Extract the (X, Y) coordinate from the center of the cell holding the provided text.  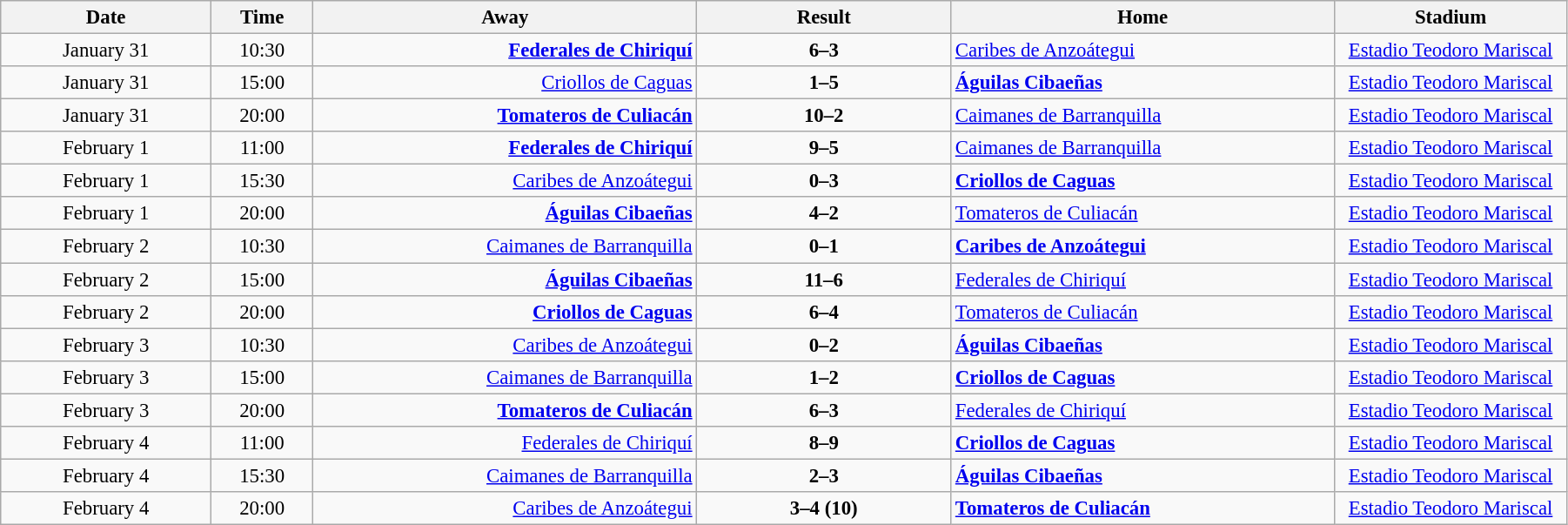
Stadium (1451, 17)
0–2 (824, 345)
0–1 (824, 246)
3–4 (10) (824, 508)
Home (1143, 17)
9–5 (824, 148)
6–4 (824, 312)
0–3 (824, 181)
Date (106, 17)
11–6 (824, 279)
1–2 (824, 377)
Time (263, 17)
Result (824, 17)
4–2 (824, 213)
Away (505, 17)
10–2 (824, 116)
1–5 (824, 83)
8–9 (824, 443)
2–3 (824, 475)
